From the cell containing the given text, extract its center point as (x, y) coordinate. 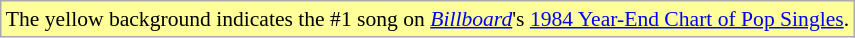
The yellow background indicates the #1 song on Billboard's 1984 Year-End Chart of Pop Singles. (428, 19)
